Return the (X, Y) coordinate for the center point of the cell that contains the specified text.  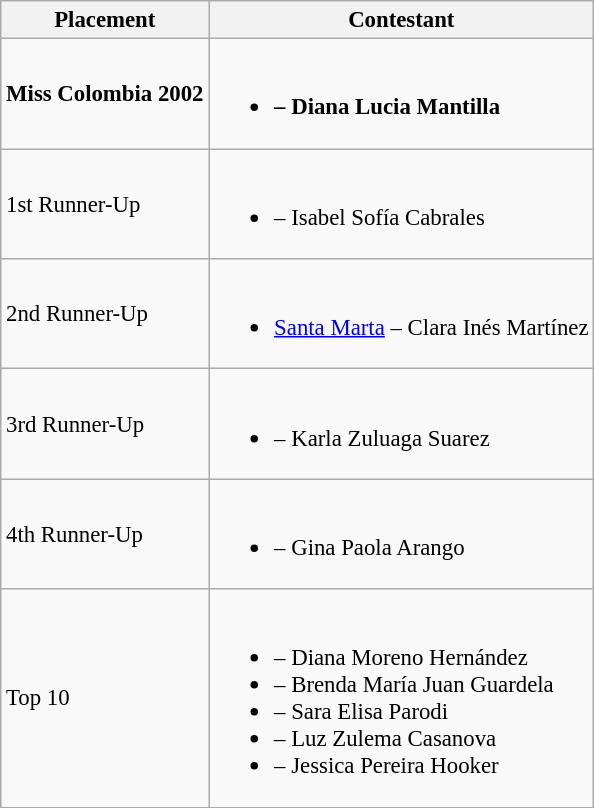
1st Runner-Up (105, 204)
3rd Runner-Up (105, 424)
– Diana Lucia Mantilla (402, 94)
Contestant (402, 20)
4th Runner-Up (105, 534)
Placement (105, 20)
– Karla Zuluaga Suarez (402, 424)
2nd Runner-Up (105, 314)
Miss Colombia 2002 (105, 94)
Santa Marta – Clara Inés Martínez (402, 314)
– Gina Paola Arango (402, 534)
– Isabel Sofía Cabrales (402, 204)
– Diana Moreno Hernández – Brenda María Juan Guardela – Sara Elisa Parodi – Luz Zulema Casanova – Jessica Pereira Hooker (402, 698)
Top 10 (105, 698)
